Identify which cell holds the provided text, then report its [x, y] central coordinate. 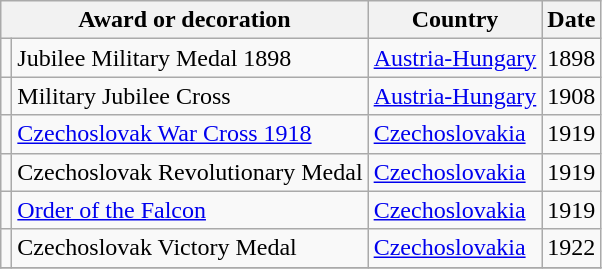
1922 [572, 248]
Czechoslovak Victory Medal [190, 248]
Czechoslovak Revolutionary Medal [190, 172]
Date [572, 20]
Order of the Falcon [190, 210]
1898 [572, 58]
Czechoslovak War Cross 1918 [190, 134]
Award or decoration [184, 20]
1908 [572, 96]
Country [455, 20]
Jubilee Military Medal 1898 [190, 58]
Military Jubilee Cross [190, 96]
